Locate the cell with the specified text and output its [x, y] center coordinate. 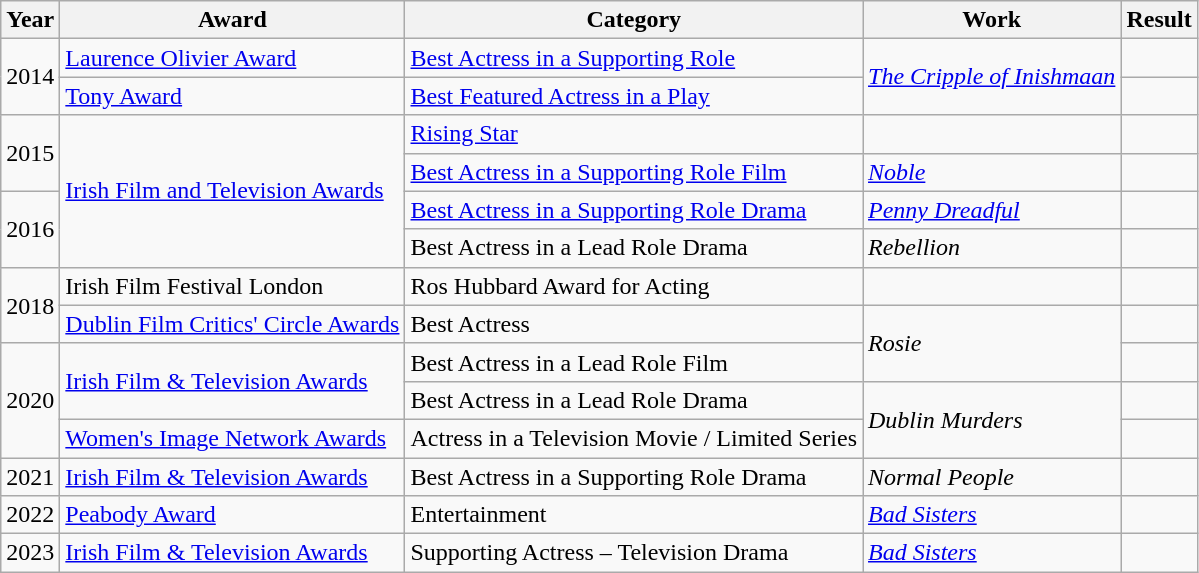
Peabody Award [232, 515]
Work [991, 20]
Irish Film and Television Awards [232, 191]
Rosie [991, 343]
Category [634, 20]
2023 [30, 553]
Best Actress in a Supporting Role Film [634, 172]
Penny Dreadful [991, 210]
Year [30, 20]
2022 [30, 515]
Noble [991, 172]
2016 [30, 229]
Best Featured Actress in a Play [634, 96]
Best Actress [634, 324]
Tony Award [232, 96]
The Cripple of Inishmaan [991, 77]
Laurence Olivier Award [232, 58]
Best Actress in a Supporting Role [634, 58]
Dublin Murders [991, 419]
2020 [30, 400]
2015 [30, 153]
Entertainment [634, 515]
Supporting Actress – Television Drama [634, 553]
Best Actress in a Lead Role Film [634, 362]
Dublin Film Critics' Circle Awards [232, 324]
Rebellion [991, 248]
2018 [30, 305]
Result [1159, 20]
Rising Star [634, 134]
2021 [30, 477]
Award [232, 20]
Ros Hubbard Award for Acting [634, 286]
Normal People [991, 477]
Women's Image Network Awards [232, 438]
Actress in a Television Movie / Limited Series [634, 438]
Irish Film Festival London [232, 286]
2014 [30, 77]
